Scan for the cell matching the given text and deliver its [x, y] coordinate at center. 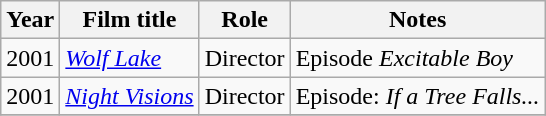
Year [30, 20]
Film title [130, 20]
Episode: If a Tree Falls... [418, 96]
Night Visions [130, 96]
Role [244, 20]
Notes [418, 20]
Episode Excitable Boy [418, 58]
Wolf Lake [130, 58]
